Determine the [x, y] coordinate at the center of the cell enclosing the given text.  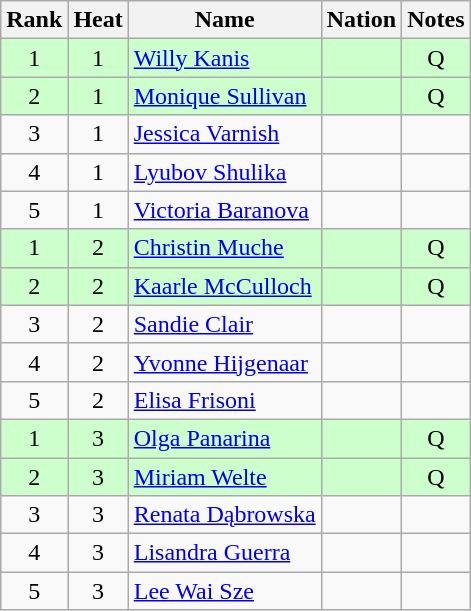
Miriam Welte [224, 477]
Jessica Varnish [224, 134]
Willy Kanis [224, 58]
Monique Sullivan [224, 96]
Rank [34, 20]
Christin Muche [224, 248]
Lisandra Guerra [224, 553]
Elisa Frisoni [224, 400]
Nation [361, 20]
Renata Dąbrowska [224, 515]
Name [224, 20]
Heat [98, 20]
Kaarle McCulloch [224, 286]
Yvonne Hijgenaar [224, 362]
Victoria Baranova [224, 210]
Lyubov Shulika [224, 172]
Lee Wai Sze [224, 591]
Sandie Clair [224, 324]
Olga Panarina [224, 438]
Notes [436, 20]
